Find where the given text appears and provide that cell's center as (x, y) coordinate. 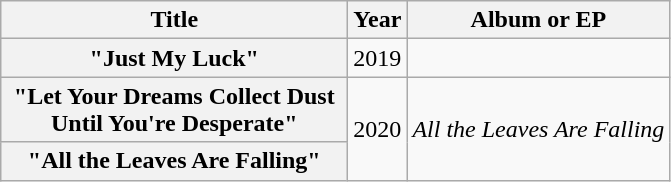
All the Leaves Are Falling (538, 128)
"Let Your Dreams Collect Dust Until You're Desperate" (174, 110)
Title (174, 20)
2020 (378, 128)
2019 (378, 58)
Year (378, 20)
"All the Leaves Are Falling" (174, 161)
"Just My Luck" (174, 58)
Album or EP (538, 20)
